Pinpoint the cell where the given text exists, returning its [X, Y] midpoint coordinate. 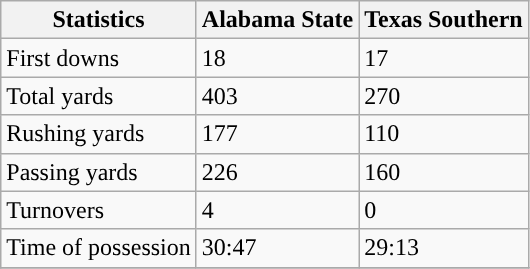
18 [277, 58]
403 [277, 96]
29:13 [444, 248]
Total yards [99, 96]
Alabama State [277, 20]
4 [277, 210]
Turnovers [99, 210]
160 [444, 172]
Texas Southern [444, 20]
226 [277, 172]
First downs [99, 58]
Passing yards [99, 172]
Statistics [99, 20]
270 [444, 96]
Time of possession [99, 248]
110 [444, 134]
17 [444, 58]
Rushing yards [99, 134]
0 [444, 210]
177 [277, 134]
30:47 [277, 248]
